Capture the cell that displays the provided text and extract its [x, y] central coordinate. 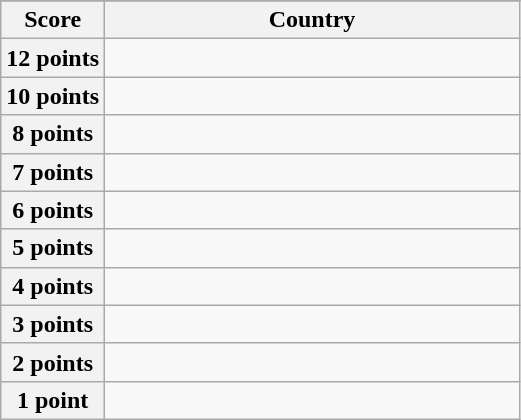
5 points [53, 248]
6 points [53, 210]
Score [53, 20]
2 points [53, 362]
12 points [53, 58]
1 point [53, 400]
7 points [53, 172]
4 points [53, 286]
3 points [53, 324]
Country [312, 20]
8 points [53, 134]
10 points [53, 96]
